Return the (X, Y) coordinate for the center point of the cell that contains the specified text.  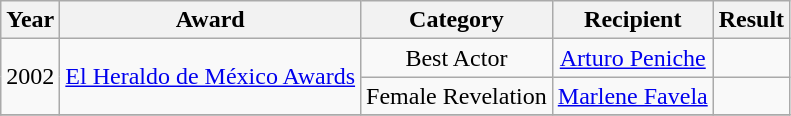
Marlene Favela (632, 96)
Best Actor (457, 58)
El Heraldo de México Awards (210, 77)
Category (457, 20)
Arturo Peniche (632, 58)
Result (751, 20)
Award (210, 20)
2002 (30, 77)
Recipient (632, 20)
Female Revelation (457, 96)
Year (30, 20)
